From the cell containing the given text, extract its center point as (x, y) coordinate. 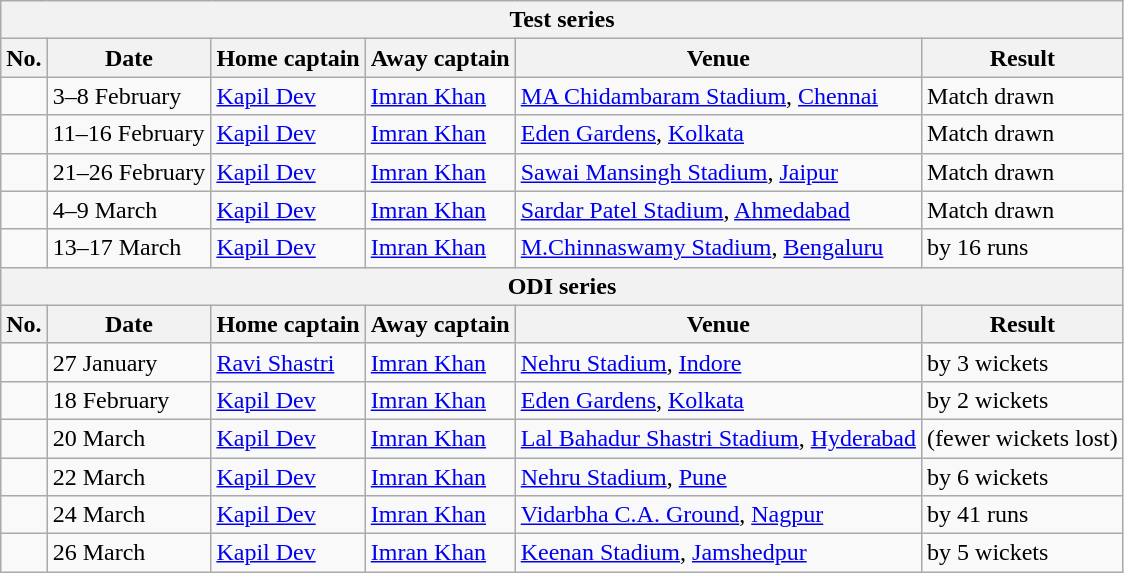
11–16 February (129, 134)
by 16 runs (1023, 248)
20 March (129, 438)
(fewer wickets lost) (1023, 438)
27 January (129, 362)
4–9 March (129, 210)
by 3 wickets (1023, 362)
24 March (129, 515)
Lal Bahadur Shastri Stadium, Hyderabad (718, 438)
Vidarbha C.A. Ground, Nagpur (718, 515)
26 March (129, 553)
Ravi Shastri (288, 362)
MA Chidambaram Stadium, Chennai (718, 96)
Sawai Mansingh Stadium, Jaipur (718, 172)
by 41 runs (1023, 515)
ODI series (562, 286)
18 February (129, 400)
by 6 wickets (1023, 477)
Sardar Patel Stadium, Ahmedabad (718, 210)
Keenan Stadium, Jamshedpur (718, 553)
Nehru Stadium, Indore (718, 362)
21–26 February (129, 172)
Nehru Stadium, Pune (718, 477)
3–8 February (129, 96)
13–17 March (129, 248)
22 March (129, 477)
by 5 wickets (1023, 553)
M.Chinnaswamy Stadium, Bengaluru (718, 248)
by 2 wickets (1023, 400)
Test series (562, 20)
